Output the (X, Y) coordinate of the center of the cell containing the given text.  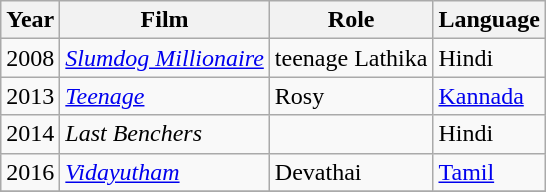
Rosy (351, 96)
Film (165, 20)
Role (351, 20)
2016 (30, 172)
2013 (30, 96)
2008 (30, 58)
Tamil (489, 172)
Vidayutham (165, 172)
Year (30, 20)
Last Benchers (165, 134)
Kannada (489, 96)
2014 (30, 134)
Teenage (165, 96)
Slumdog Millionaire (165, 58)
teenage Lathika (351, 58)
Devathai (351, 172)
Language (489, 20)
